Return the (x, y) coordinate for the center point of the cell that contains the specified text.  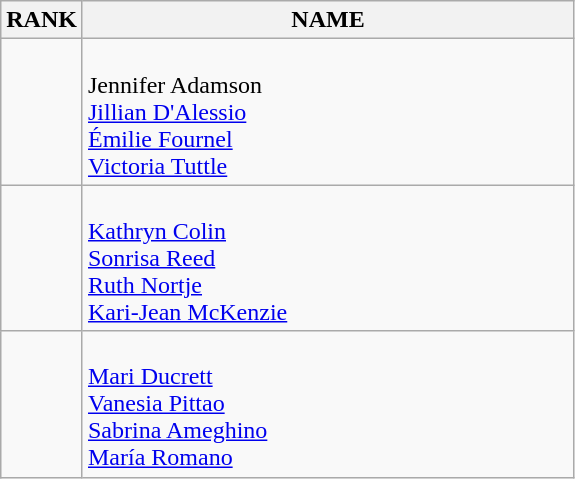
Mari DucrettVanesia PittaoSabrina AmeghinoMaría Romano (328, 404)
Kathryn ColinSonrisa ReedRuth NortjeKari-Jean McKenzie (328, 258)
RANK (42, 20)
NAME (328, 20)
Jennifer AdamsonJillian D'AlessioÉmilie FournelVictoria Tuttle (328, 112)
